Locate the cell with the specified text and output its [X, Y] center coordinate. 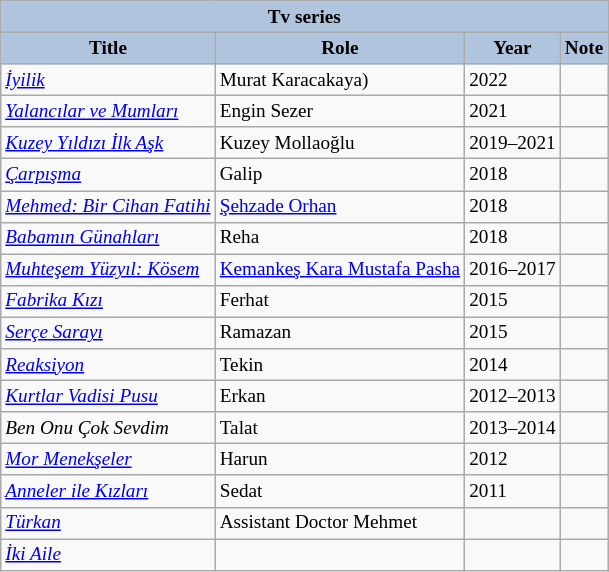
2013–2014 [513, 428]
Fabrika Kızı [108, 301]
Mor Menekşeler [108, 460]
Sedat [340, 491]
Serçe Sarayı [108, 333]
Assistant Doctor Mehmet [340, 523]
Reaksiyon [108, 365]
Ferhat [340, 301]
Role [340, 48]
Türkan [108, 523]
2014 [513, 365]
Kuzey Yıldızı İlk Aşk [108, 143]
Şehzade Orhan [340, 206]
Harun [340, 460]
Engin Sezer [340, 111]
2011 [513, 491]
Ramazan [340, 333]
Çarpışma [108, 175]
Kemankeş Kara Mustafa Pasha [340, 270]
Mehmed: Bir Cihan Fatihi [108, 206]
Year [513, 48]
Reha [340, 238]
Talat [340, 428]
Yalancılar ve Mumları [108, 111]
2019–2021 [513, 143]
Muhteşem Yüzyıl: Kösem [108, 270]
Tekin [340, 365]
2021 [513, 111]
Note [584, 48]
Erkan [340, 396]
İyilik [108, 80]
2012 [513, 460]
2012–2013 [513, 396]
Kuzey Mollaoğlu [340, 143]
Title [108, 48]
Galip [340, 175]
Tv series [304, 17]
2022 [513, 80]
İki Aile [108, 554]
2016–2017 [513, 270]
Kurtlar Vadisi Pusu [108, 396]
Ben Onu Çok Sevdim [108, 428]
Murat Karacakaya) [340, 80]
Babamın Günahları [108, 238]
Anneler ile Kızları [108, 491]
